Provide the (X, Y) coordinate of the cell's center where the given text is located.  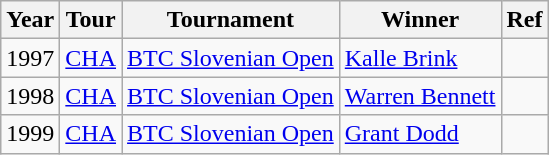
Kalle Brink (420, 58)
1998 (30, 96)
1997 (30, 58)
Year (30, 20)
Tour (91, 20)
Grant Dodd (420, 134)
Warren Bennett (420, 96)
1999 (30, 134)
Ref (524, 20)
Tournament (231, 20)
Winner (420, 20)
